Capture the cell that displays the provided text and extract its (X, Y) central coordinate. 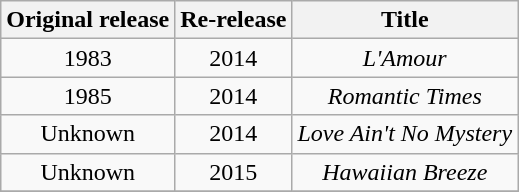
2015 (234, 172)
Original release (88, 20)
1985 (88, 96)
Romantic Times (405, 96)
Re-release (234, 20)
Hawaiian Breeze (405, 172)
Love Ain't No Mystery (405, 134)
Title (405, 20)
1983 (88, 58)
L'Amour (405, 58)
